Output the (x, y) coordinate of the center of the cell containing the given text.  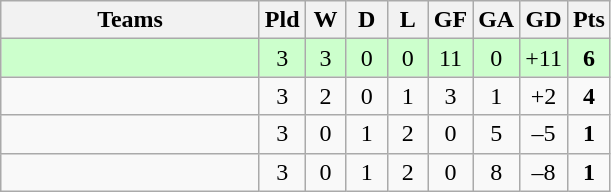
8 (496, 172)
+11 (544, 58)
6 (588, 58)
W (326, 20)
Teams (130, 20)
11 (450, 58)
4 (588, 96)
GA (496, 20)
+2 (544, 96)
GF (450, 20)
–5 (544, 134)
Pts (588, 20)
Pld (282, 20)
5 (496, 134)
GD (544, 20)
–8 (544, 172)
L (408, 20)
D (366, 20)
